Pinpoint the cell where the given text exists, returning its (x, y) midpoint coordinate. 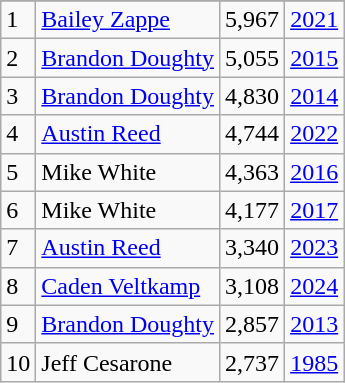
8 (18, 286)
2015 (314, 58)
10 (18, 362)
1 (18, 20)
Bailey Zappe (128, 20)
2021 (314, 20)
Jeff Cesarone (128, 362)
3,108 (252, 286)
5,055 (252, 58)
2024 (314, 286)
1985 (314, 362)
2017 (314, 210)
4 (18, 134)
9 (18, 324)
4,177 (252, 210)
5,967 (252, 20)
2,857 (252, 324)
2013 (314, 324)
4,830 (252, 96)
2023 (314, 248)
3 (18, 96)
4,363 (252, 172)
2016 (314, 172)
2 (18, 58)
4,744 (252, 134)
5 (18, 172)
2022 (314, 134)
Caden Veltkamp (128, 286)
2,737 (252, 362)
3,340 (252, 248)
7 (18, 248)
2014 (314, 96)
6 (18, 210)
